Pinpoint the cell where the given text exists, returning its (X, Y) midpoint coordinate. 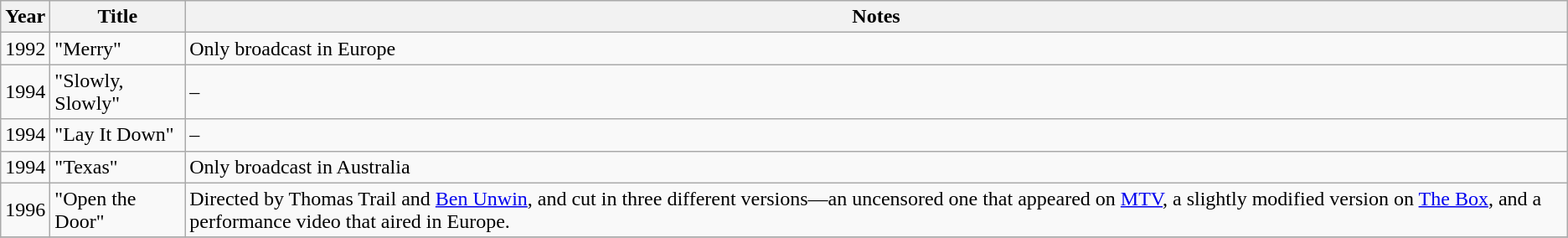
1992 (25, 49)
"Open the Door" (117, 210)
Year (25, 17)
Only broadcast in Europe (876, 49)
"Merry" (117, 49)
Notes (876, 17)
"Texas" (117, 167)
Title (117, 17)
"Slowly, Slowly" (117, 92)
Only broadcast in Australia (876, 167)
"Lay It Down" (117, 135)
1996 (25, 210)
